Search for the cell housing the specified text and yield its (X, Y) center coordinate. 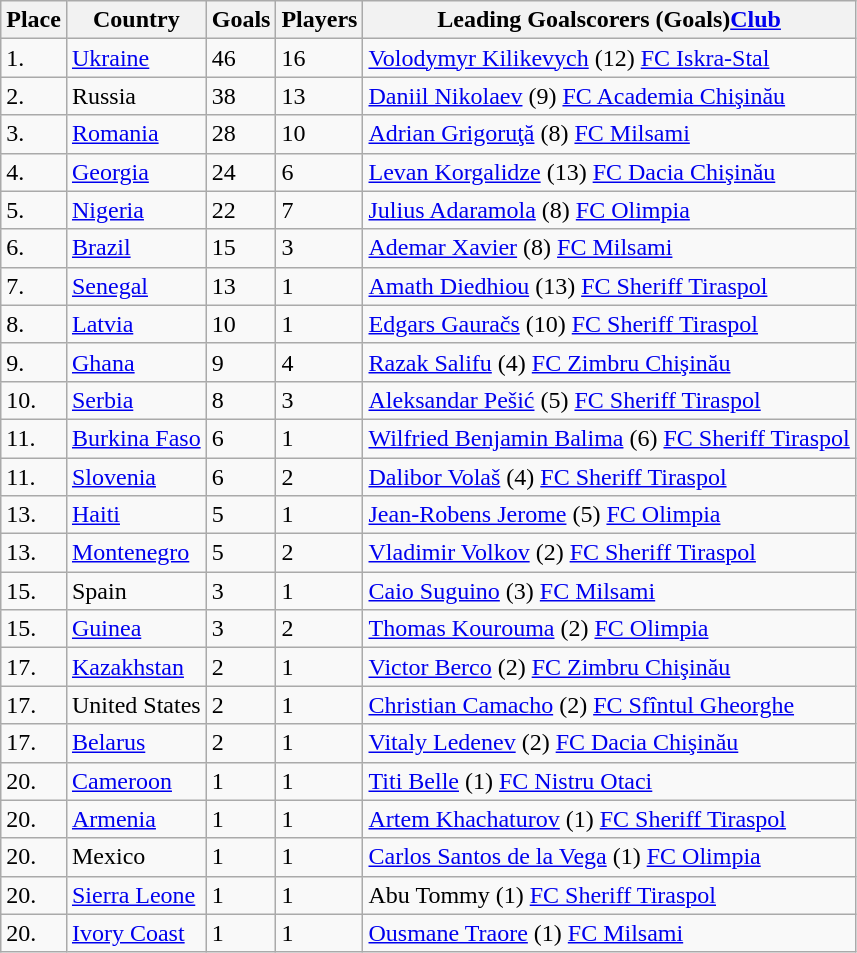
Burkina Faso (136, 438)
1. (34, 58)
Artem Khachaturov (1) FC Sheriff Tiraspol (609, 819)
Ivory Coast (136, 933)
Adrian Grigoruţă (8) FC Milsami (609, 134)
Daniil Nikolaev (9) FC Academia Chişinău (609, 96)
Aleksandar Pešić (5) FC Sheriff Tiraspol (609, 400)
3. (34, 134)
Vitaly Ledenev (2) FC Dacia Chişinău (609, 743)
Thomas Kourouma (2) FC Olimpia (609, 629)
Levan Korgalidze (13) FC Dacia Chişinău (609, 172)
Leading Goalscorers (Goals)Club (609, 20)
Amath Diedhiou (13) FC Sheriff Tiraspol (609, 286)
Jean-Robens Jerome (5) FC Olimpia (609, 515)
8 (241, 400)
Dalibor Volaš (4) FC Sheriff Tiraspol (609, 477)
4. (34, 172)
7 (320, 210)
Wilfried Benjamin Balima (6) FC Sheriff Tiraspol (609, 438)
Razak Salifu (4) FC Zimbru Chişinău (609, 362)
United States (136, 705)
Cameroon (136, 781)
Edgars Gauračs (10) FC Sheriff Tiraspol (609, 324)
Christian Camacho (2) FC Sfîntul Gheorghe (609, 705)
Serbia (136, 400)
10. (34, 400)
Ghana (136, 362)
Ukraine (136, 58)
Volodymyr Kilikevych (12) FC Iskra-Stal (609, 58)
5. (34, 210)
28 (241, 134)
Titi Belle (1) FC Nistru Otaci (609, 781)
Mexico (136, 857)
2. (34, 96)
Romania (136, 134)
24 (241, 172)
Carlos Santos de la Vega (1) FC Olimpia (609, 857)
Georgia (136, 172)
7. (34, 286)
Senegal (136, 286)
Belarus (136, 743)
Abu Tommy (1) FC Sheriff Tiraspol (609, 895)
Caio Suguino (3) FC Milsami (609, 591)
Kazakhstan (136, 667)
46 (241, 58)
4 (320, 362)
16 (320, 58)
22 (241, 210)
15 (241, 248)
Latvia (136, 324)
9. (34, 362)
Ademar Xavier (8) FC Milsami (609, 248)
Julius Adaramola (8) FC Olimpia (609, 210)
8. (34, 324)
Place (34, 20)
Country (136, 20)
Brazil (136, 248)
Russia (136, 96)
Victor Berco (2) FC Zimbru Chişinău (609, 667)
Guinea (136, 629)
9 (241, 362)
Montenegro (136, 553)
Armenia (136, 819)
Nigeria (136, 210)
Spain (136, 591)
Slovenia (136, 477)
Vladimir Volkov (2) FC Sheriff Tiraspol (609, 553)
6. (34, 248)
Players (320, 20)
Sierra Leone (136, 895)
Ousmane Traore (1) FC Milsami (609, 933)
Goals (241, 20)
Haiti (136, 515)
38 (241, 96)
